Determine the (x, y) coordinate at the center of the cell enclosing the given text.  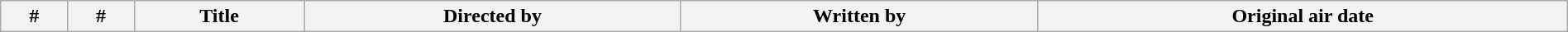
Title (218, 16)
Original air date (1303, 16)
Directed by (493, 16)
Written by (859, 16)
